Detect which cell encompasses the target text, then output its (X, Y) center coordinate. 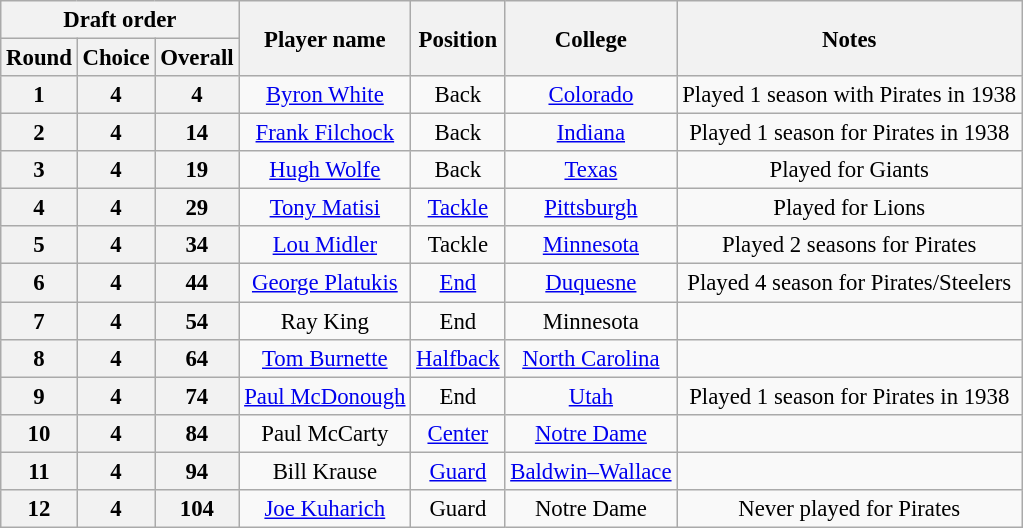
Byron White (325, 95)
Player name (325, 38)
74 (197, 396)
54 (197, 321)
12 (39, 509)
Round (39, 58)
Tom Burnette (325, 358)
Bill Krause (325, 471)
9 (39, 396)
104 (197, 509)
Colorado (591, 95)
Draft order (120, 20)
George Platukis (325, 283)
Hugh Wolfe (325, 170)
7 (39, 321)
Duquesne (591, 283)
Never played for Pirates (850, 509)
44 (197, 283)
Played 4 season for Pirates/Steelers (850, 283)
Played 2 seasons for Pirates (850, 245)
Overall (197, 58)
3 (39, 170)
Tony Matisi (325, 208)
Joe Kuharich (325, 509)
34 (197, 245)
Baldwin–Wallace (591, 471)
29 (197, 208)
11 (39, 471)
Texas (591, 170)
1 (39, 95)
Utah (591, 396)
Center (458, 433)
19 (197, 170)
14 (197, 133)
5 (39, 245)
College (591, 38)
Played for Lions (850, 208)
94 (197, 471)
Paul McDonough (325, 396)
North Carolina (591, 358)
Halfback (458, 358)
Position (458, 38)
84 (197, 433)
8 (39, 358)
64 (197, 358)
Played for Giants (850, 170)
Paul McCarty (325, 433)
Notes (850, 38)
Lou Midler (325, 245)
Frank Filchock (325, 133)
6 (39, 283)
Ray King (325, 321)
Choice (116, 58)
2 (39, 133)
Pittsburgh (591, 208)
10 (39, 433)
Played 1 season with Pirates in 1938 (850, 95)
Indiana (591, 133)
